For the text-containing cell, return its midpoint in [x, y] coordinate format. 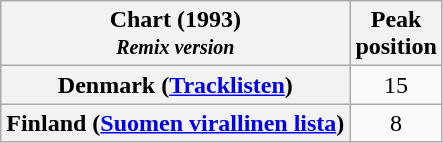
Chart (1993)Remix version [176, 34]
Finland (Suomen virallinen lista) [176, 123]
Denmark (Tracklisten) [176, 85]
15 [396, 85]
8 [396, 123]
Peakposition [396, 34]
